Determine the [x, y] coordinate at the center of the cell enclosing the given text.  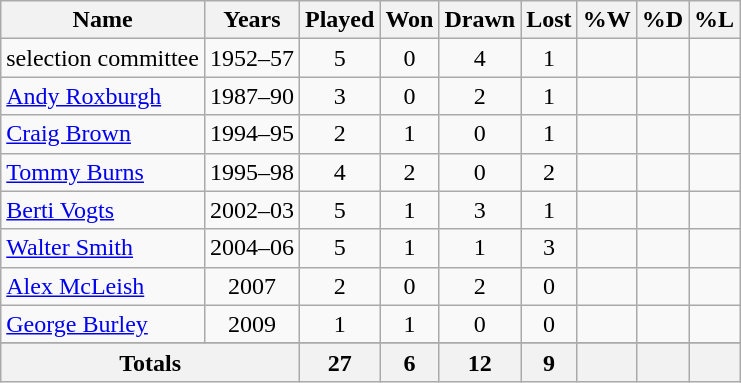
Craig Brown [103, 134]
12 [480, 362]
6 [410, 362]
%W [606, 20]
Berti Vogts [103, 210]
selection committee [103, 58]
Walter Smith [103, 248]
Lost [549, 20]
27 [339, 362]
%D [662, 20]
Totals [150, 362]
Years [252, 20]
Andy Roxburgh [103, 96]
1994–95 [252, 134]
9 [549, 362]
1987–90 [252, 96]
Drawn [480, 20]
2004–06 [252, 248]
Won [410, 20]
Tommy Burns [103, 172]
1952–57 [252, 58]
2007 [252, 286]
Played [339, 20]
2002–03 [252, 210]
%L [714, 20]
1995–98 [252, 172]
2009 [252, 324]
Alex McLeish [103, 286]
George Burley [103, 324]
Name [103, 20]
